Return [X, Y] of the center of cell containing provided text 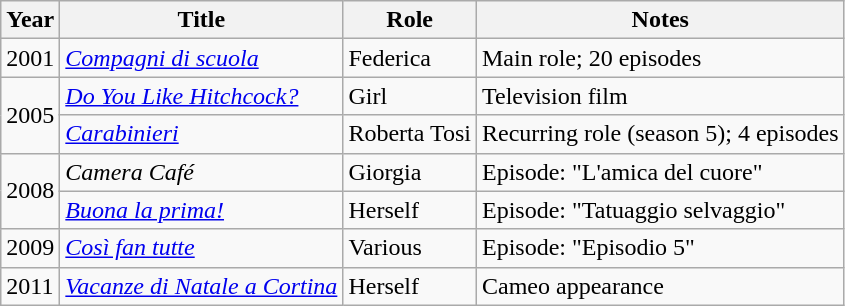
Episode: "L'amica del cuore" [660, 172]
Year [30, 20]
Various [410, 248]
Compagni di scuola [202, 58]
2008 [30, 191]
2011 [30, 286]
Episode: "Tatuaggio selvaggio" [660, 210]
Federica [410, 58]
Title [202, 20]
Roberta Tosi [410, 134]
Vacanze di Natale a Cortina [202, 286]
Role [410, 20]
Television film [660, 96]
Carabinieri [202, 134]
Buona la prima! [202, 210]
Episode: "Episodio 5" [660, 248]
2009 [30, 248]
Recurring role (season 5); 4 episodes [660, 134]
Do You Like Hitchcock? [202, 96]
2001 [30, 58]
Così fan tutte [202, 248]
Main role; 20 episodes [660, 58]
2005 [30, 115]
Notes [660, 20]
Girl [410, 96]
Cameo appearance [660, 286]
Giorgia [410, 172]
Camera Café [202, 172]
